Capture the cell that displays the provided text and extract its [x, y] central coordinate. 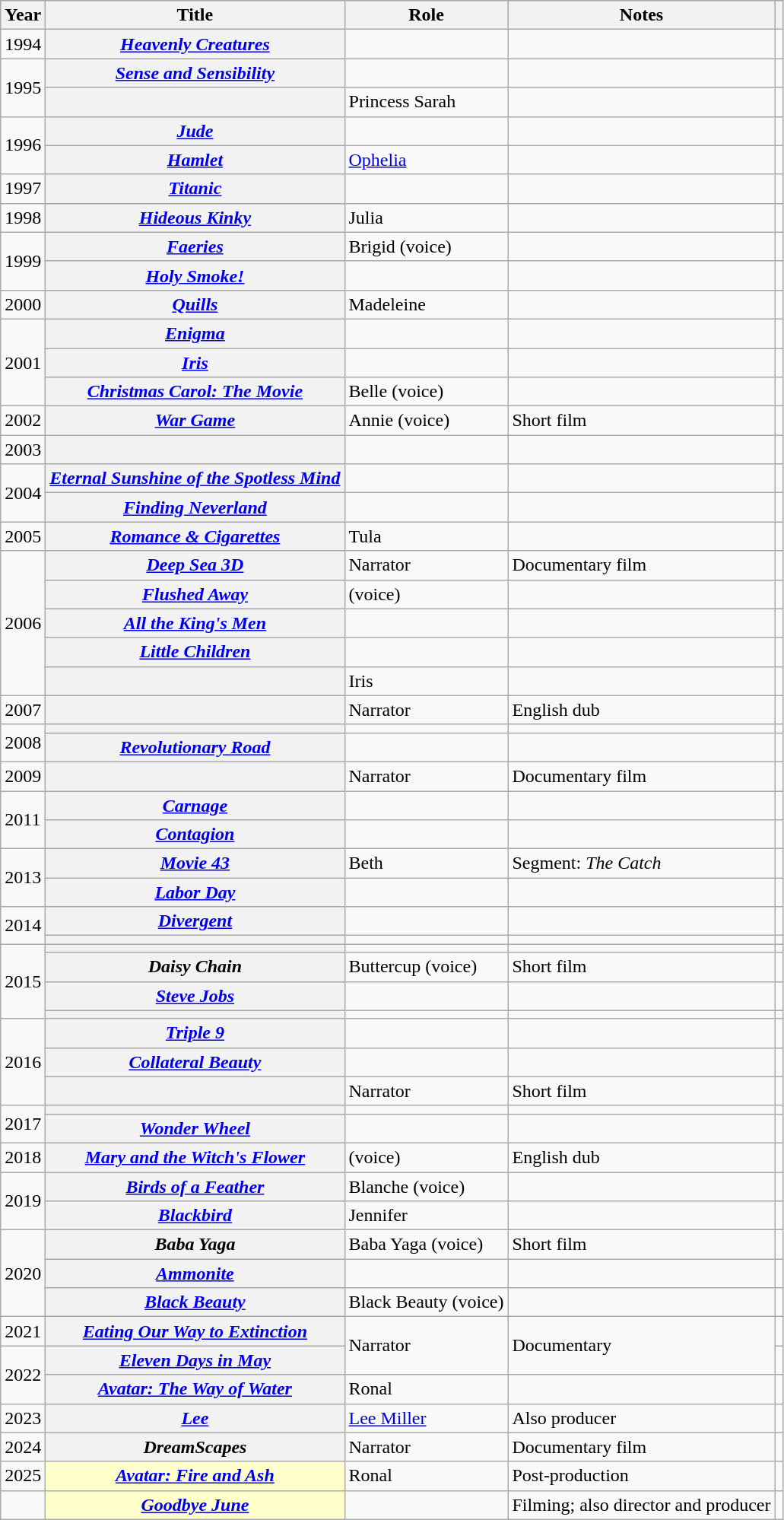
Jennifer [426, 1216]
Mary and the Witch's Flower [195, 1157]
DreamScapes [195, 1447]
Holy Smoke! [195, 275]
Blanche (voice) [426, 1186]
2003 [23, 450]
Title [195, 15]
Black Beauty [195, 1302]
Post-production [642, 1476]
2001 [23, 362]
2019 [23, 1200]
Black Beauty (voice) [426, 1302]
Notes [642, 15]
Enigma [195, 333]
2020 [23, 1274]
Buttercup (voice) [426, 967]
Filming; also director and producer [642, 1505]
2006 [23, 623]
Triple 9 [195, 1033]
Steve Jobs [195, 996]
2024 [23, 1447]
2000 [23, 304]
Eating Our Way to Extinction [195, 1331]
2016 [23, 1062]
Contagion [195, 835]
Lee Miller [426, 1418]
Julia [426, 218]
Baba Yaga (voice) [426, 1245]
2014 [23, 925]
2013 [23, 878]
Little Children [195, 652]
Sense and Sensibility [195, 73]
Blackbird [195, 1216]
2002 [23, 421]
Revolutionary Road [195, 747]
1996 [23, 145]
Avatar: The Way of Water [195, 1389]
2023 [23, 1418]
1998 [23, 218]
2025 [23, 1476]
Divergent [195, 921]
Christmas Carol: The Movie [195, 392]
Titanic [195, 189]
2017 [23, 1124]
Princess Sarah [426, 102]
Brigid (voice) [426, 246]
Ammonite [195, 1274]
Hamlet [195, 160]
Madeleine [426, 304]
2004 [23, 493]
Baba Yaga [195, 1245]
Finding Neverland [195, 507]
1999 [23, 261]
Belle (voice) [426, 392]
Eleven Days in May [195, 1360]
1994 [23, 44]
Annie (voice) [426, 421]
War Game [195, 421]
Flushed Away [195, 594]
2009 [23, 776]
Daisy Chain [195, 967]
Birds of a Feather [195, 1186]
Collateral Beauty [195, 1062]
Quills [195, 304]
Avatar: Fire and Ash [195, 1476]
Beth [426, 863]
2018 [23, 1157]
Lee [195, 1418]
All the King's Men [195, 623]
Carnage [195, 806]
Eternal Sunshine of the Spotless Mind [195, 479]
1997 [23, 189]
Hideous Kinky [195, 218]
2021 [23, 1331]
2008 [23, 743]
Jude [195, 131]
Documentary [642, 1346]
Faeries [195, 246]
Goodbye June [195, 1505]
2005 [23, 536]
Movie 43 [195, 863]
Segment: The Catch [642, 863]
1995 [23, 87]
Year [23, 15]
Ophelia [426, 160]
2022 [23, 1375]
Tula [426, 536]
2015 [23, 981]
Romance & Cigarettes [195, 536]
Heavenly Creatures [195, 44]
Role [426, 15]
Labor Day [195, 892]
Deep Sea 3D [195, 565]
2007 [23, 710]
Also producer [642, 1418]
Wonder Wheel [195, 1128]
2011 [23, 820]
